For the text-containing cell, return its midpoint in (x, y) coordinate format. 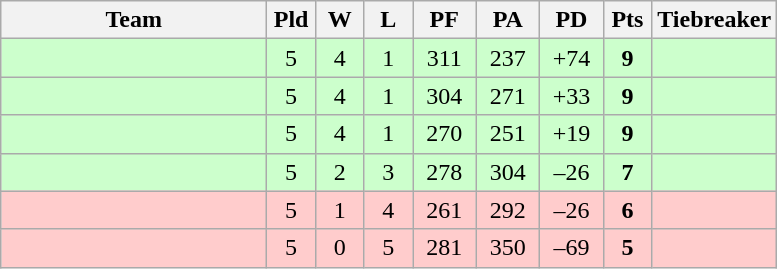
2 (340, 172)
PF (444, 20)
+33 (572, 96)
Team (134, 20)
271 (508, 96)
292 (508, 210)
261 (444, 210)
311 (444, 58)
PA (508, 20)
278 (444, 172)
+74 (572, 58)
Tiebreaker (714, 20)
7 (628, 172)
W (340, 20)
PD (572, 20)
L (388, 20)
3 (388, 172)
281 (444, 248)
0 (340, 248)
251 (508, 134)
350 (508, 248)
+19 (572, 134)
Pts (628, 20)
–69 (572, 248)
6 (628, 210)
237 (508, 58)
Pld (292, 20)
270 (444, 134)
